Locate the cell with the specified text and output its (X, Y) center coordinate. 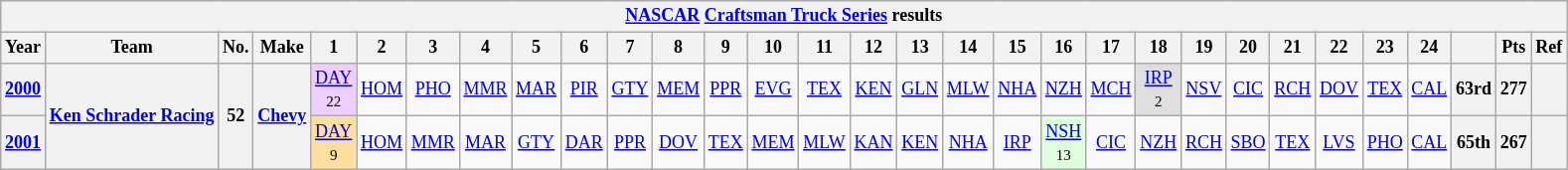
NSV (1204, 89)
65th (1475, 143)
8 (679, 48)
12 (873, 48)
3 (433, 48)
Year (24, 48)
Team (131, 48)
2000 (24, 89)
DAY22 (334, 89)
Ref (1549, 48)
7 (630, 48)
SBO (1248, 143)
17 (1111, 48)
16 (1063, 48)
2 (382, 48)
Chevy (282, 115)
No. (236, 48)
22 (1339, 48)
11 (825, 48)
KAN (873, 143)
DAY9 (334, 143)
EVG (773, 89)
DAR (584, 143)
6 (584, 48)
277 (1513, 89)
13 (920, 48)
Make (282, 48)
18 (1159, 48)
2001 (24, 143)
267 (1513, 143)
5 (537, 48)
NASCAR Craftsman Truck Series results (784, 16)
14 (968, 48)
63rd (1475, 89)
LVS (1339, 143)
23 (1385, 48)
GLN (920, 89)
19 (1204, 48)
52 (236, 115)
21 (1293, 48)
10 (773, 48)
Ken Schrader Racing (131, 115)
IRP2 (1159, 89)
15 (1018, 48)
PIR (584, 89)
20 (1248, 48)
24 (1429, 48)
9 (725, 48)
IRP (1018, 143)
MCH (1111, 89)
1 (334, 48)
4 (485, 48)
NSH13 (1063, 143)
Pts (1513, 48)
